Search for the cell housing the specified text and yield its [X, Y] center coordinate. 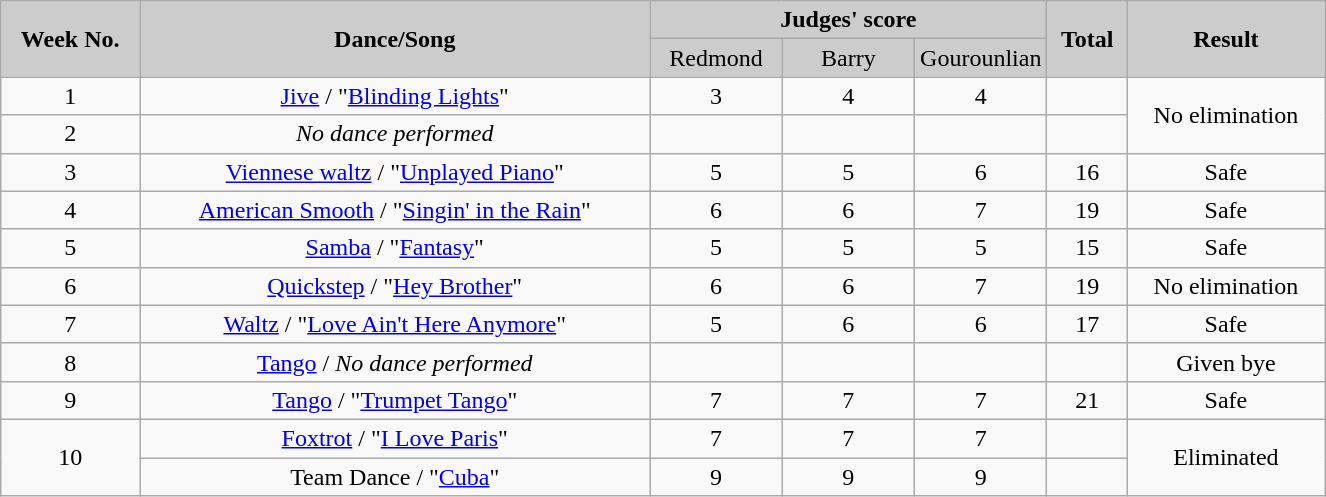
Team Dance / "Cuba" [395, 477]
Eliminated [1226, 457]
No dance performed [395, 134]
Waltz / "Love Ain't Here Anymore" [395, 324]
Tango / "Trumpet Tango" [395, 400]
Foxtrot / "I Love Paris" [395, 438]
Result [1226, 39]
2 [70, 134]
16 [1087, 172]
Total [1087, 39]
Barry [848, 58]
American Smooth / "Singin' in the Rain" [395, 210]
Judges' score [848, 20]
10 [70, 457]
8 [70, 362]
Dance/Song [395, 39]
17 [1087, 324]
Tango / No dance performed [395, 362]
1 [70, 96]
15 [1087, 248]
Given bye [1226, 362]
Gourounlian [981, 58]
Viennese waltz / "Unplayed Piano" [395, 172]
Redmond [716, 58]
Jive / "Blinding Lights" [395, 96]
Samba / "Fantasy" [395, 248]
21 [1087, 400]
Quickstep / "Hey Brother" [395, 286]
Week No. [70, 39]
